Return (x, y) of the center of cell containing provided text 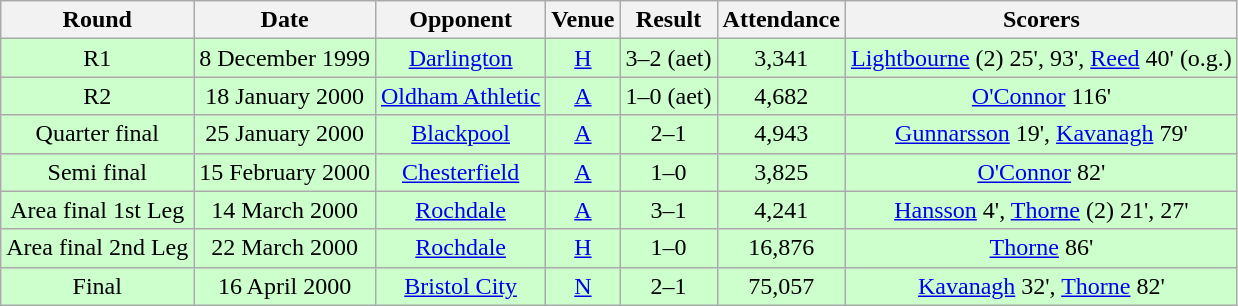
3–1 (668, 210)
O'Connor 116' (1041, 96)
Attendance (781, 20)
4,943 (781, 134)
R2 (98, 96)
Area final 2nd Leg (98, 248)
14 March 2000 (285, 210)
Final (98, 286)
16,876 (781, 248)
R1 (98, 58)
22 March 2000 (285, 248)
Bristol City (460, 286)
25 January 2000 (285, 134)
3,825 (781, 172)
4,682 (781, 96)
4,241 (781, 210)
Date (285, 20)
3,341 (781, 58)
O'Connor 82' (1041, 172)
Thorne 86' (1041, 248)
Quarter final (98, 134)
15 February 2000 (285, 172)
Darlington (460, 58)
16 April 2000 (285, 286)
Oldham Athletic (460, 96)
Hansson 4', Thorne (2) 21', 27' (1041, 210)
Result (668, 20)
1–0 (aet) (668, 96)
Area final 1st Leg (98, 210)
18 January 2000 (285, 96)
Round (98, 20)
Venue (583, 20)
Opponent (460, 20)
75,057 (781, 286)
8 December 1999 (285, 58)
Lightbourne (2) 25', 93', Reed 40' (o.g.) (1041, 58)
Kavanagh 32', Thorne 82' (1041, 286)
Scorers (1041, 20)
N (583, 286)
Chesterfield (460, 172)
Gunnarsson 19', Kavanagh 79' (1041, 134)
Blackpool (460, 134)
Semi final (98, 172)
3–2 (aet) (668, 58)
